Search for the cell housing the specified text and yield its (X, Y) center coordinate. 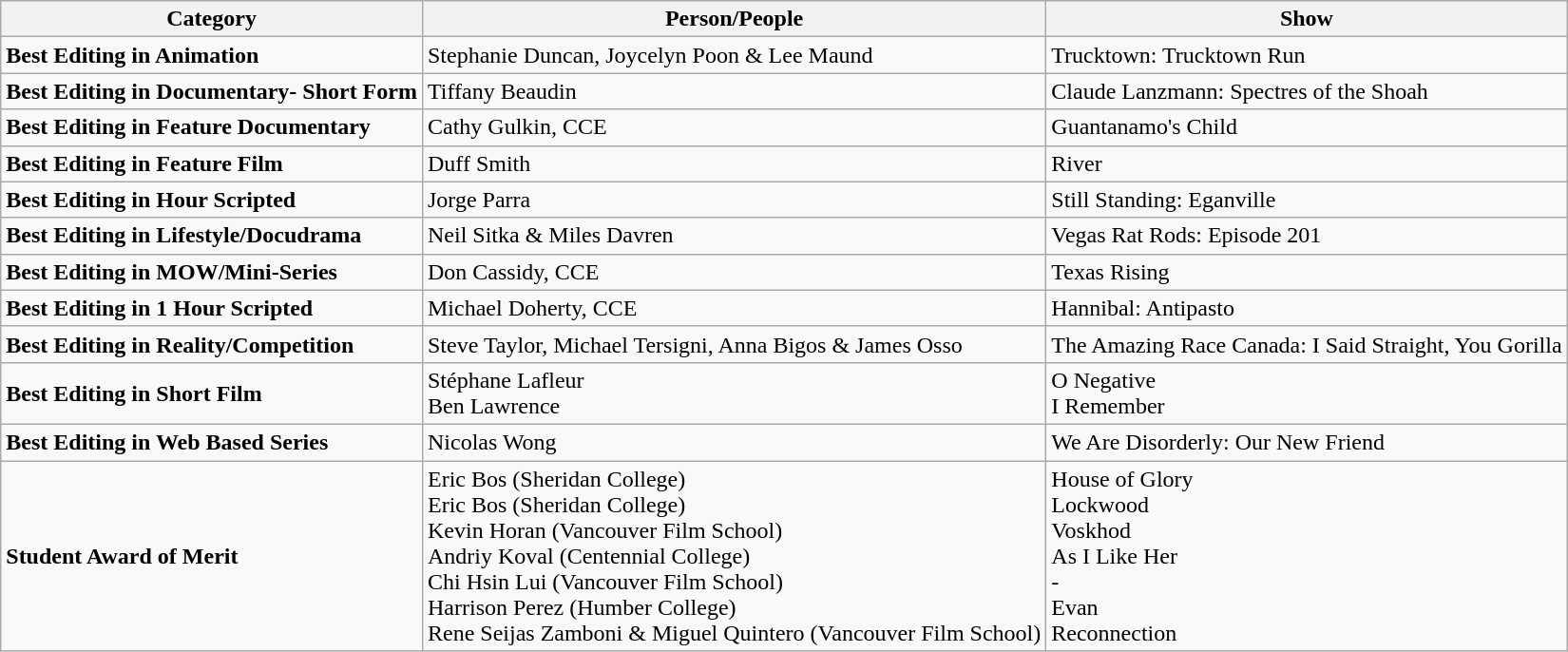
Steve Taylor, Michael Tersigni, Anna Bigos & James Osso (734, 344)
Michael Doherty, CCE (734, 308)
Nicolas Wong (734, 442)
Person/People (734, 19)
Hannibal: Antipasto (1307, 308)
The Amazing Race Canada: I Said Straight, You Gorilla (1307, 344)
Stephanie Duncan, Joycelyn Poon & Lee Maund (734, 55)
Tiffany Beaudin (734, 91)
Jorge Parra (734, 200)
Best Editing in Animation (212, 55)
O NegativeI Remember (1307, 393)
Best Editing in Web Based Series (212, 442)
Best Editing in Reality/Competition (212, 344)
Trucktown: Trucktown Run (1307, 55)
Best Editing in Documentary- Short Form (212, 91)
Claude Lanzmann: Spectres of the Shoah (1307, 91)
Best Editing in Feature Film (212, 163)
Show (1307, 19)
Student Award of Merit (212, 555)
Still Standing: Eganville (1307, 200)
Vegas Rat Rods: Episode 201 (1307, 236)
Don Cassidy, CCE (734, 272)
Category (212, 19)
Best Editing in Short Film (212, 393)
Cathy Gulkin, CCE (734, 127)
Best Editing in Lifestyle/Docudrama (212, 236)
Duff Smith (734, 163)
House of GloryLockwoodVoskhodAs I Like Her-EvanReconnection (1307, 555)
Texas Rising (1307, 272)
We Are Disorderly: Our New Friend (1307, 442)
Neil Sitka & Miles Davren (734, 236)
River (1307, 163)
Stéphane LafleurBen Lawrence (734, 393)
Best Editing in Feature Documentary (212, 127)
Best Editing in Hour Scripted (212, 200)
Best Editing in MOW/Mini-Series (212, 272)
Best Editing in 1 Hour Scripted (212, 308)
Guantanamo's Child (1307, 127)
